Pinpoint the cell where the given text exists, returning its (x, y) midpoint coordinate. 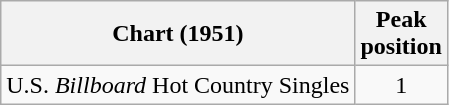
U.S. Billboard Hot Country Singles (178, 85)
Peakposition (401, 34)
1 (401, 85)
Chart (1951) (178, 34)
